Capture the cell that displays the provided text and extract its [x, y] central coordinate. 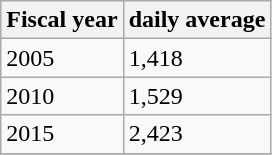
2005 [62, 58]
daily average [197, 20]
2015 [62, 134]
2010 [62, 96]
2,423 [197, 134]
Fiscal year [62, 20]
1,418 [197, 58]
1,529 [197, 96]
